From the cell containing the given text, extract its center point as (X, Y) coordinate. 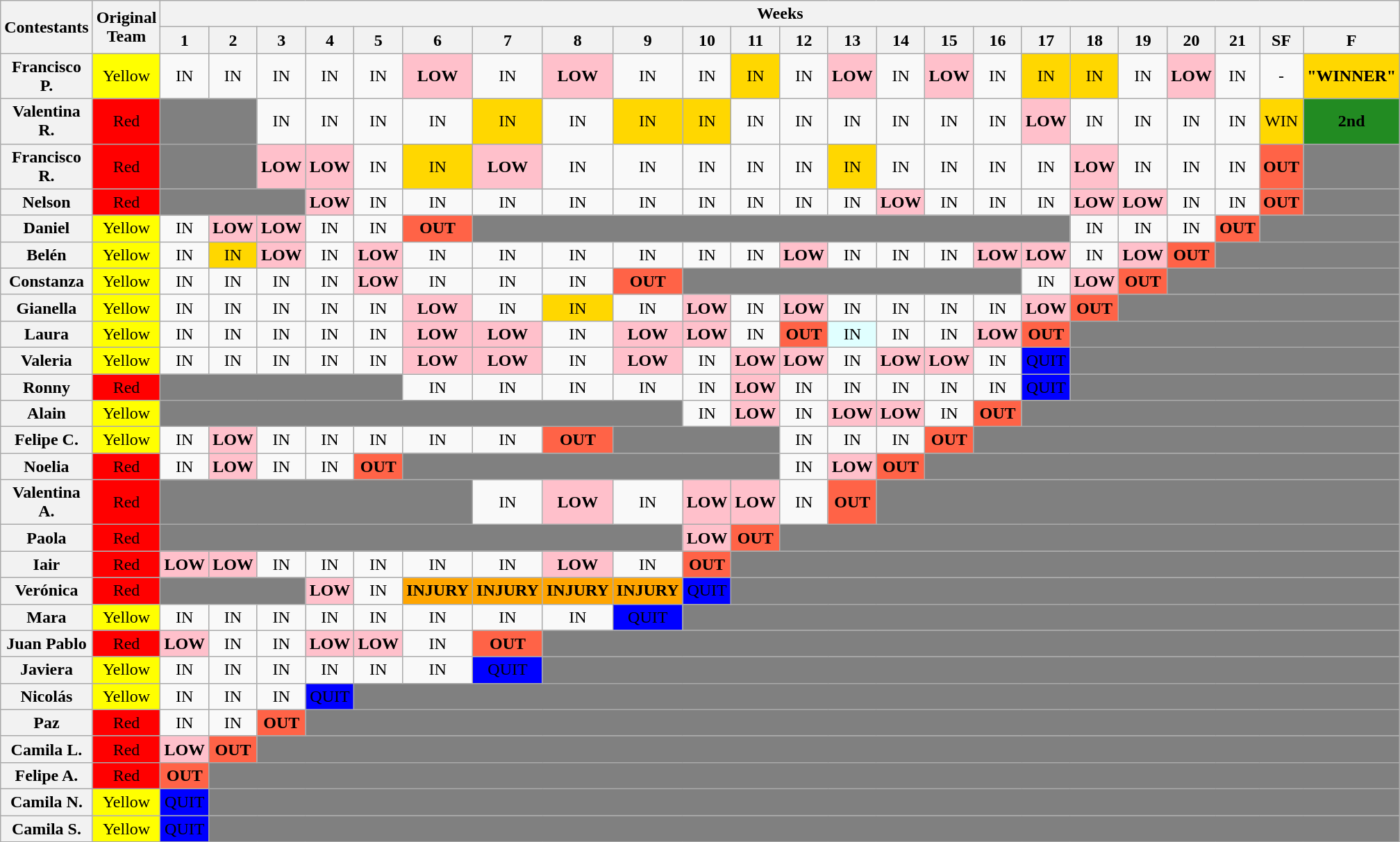
Alain (47, 414)
- (1282, 76)
Javiera (47, 670)
Francisco P. (47, 76)
Nelson (47, 202)
11 (756, 40)
Valentina R. (47, 121)
Belén (47, 255)
21 (1237, 40)
Ronny (47, 387)
16 (998, 40)
Valentina A. (47, 503)
WIN (1282, 121)
2nd (1351, 121)
Laura (47, 334)
2 (233, 40)
Camila N. (47, 802)
Contestants (47, 27)
6 (437, 40)
Mara (47, 617)
OriginalTeam (126, 27)
Daniel (47, 228)
Juan Pablo (47, 643)
18 (1094, 40)
Francisco R. (47, 167)
19 (1143, 40)
1 (185, 40)
12 (804, 40)
Camila L. (47, 749)
Felipe A. (47, 775)
20 (1192, 40)
Paz (47, 723)
Nicolás (47, 696)
"WINNER" (1351, 76)
F (1351, 40)
13 (852, 40)
Felipe C. (47, 440)
8 (578, 40)
9 (647, 40)
Paola (47, 538)
10 (707, 40)
Valeria (47, 360)
17 (1046, 40)
14 (901, 40)
Gianella (47, 308)
Camila S. (47, 828)
Constanza (47, 281)
3 (281, 40)
5 (378, 40)
4 (330, 40)
Iair (47, 564)
7 (508, 40)
Verónica (47, 591)
Weeks (781, 14)
Noelia (47, 466)
15 (949, 40)
SF (1282, 40)
